Return the [X, Y] coordinate for the center point of the cell that contains the specified text.  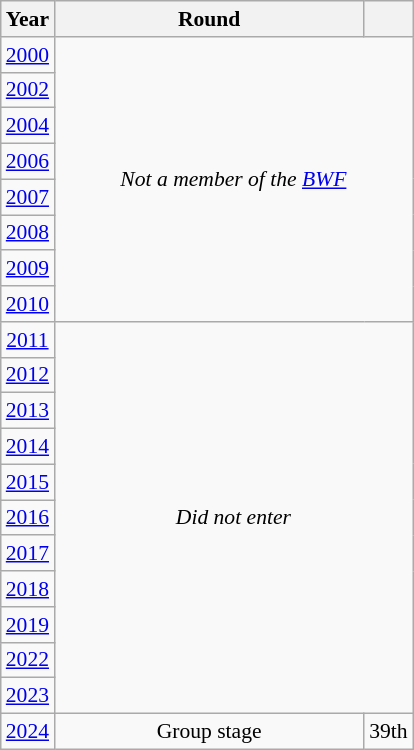
2008 [28, 233]
2004 [28, 126]
2006 [28, 162]
2018 [28, 589]
Year [28, 19]
39th [388, 732]
2015 [28, 482]
2007 [28, 197]
2016 [28, 518]
2002 [28, 90]
2017 [28, 554]
2023 [28, 696]
2024 [28, 732]
2000 [28, 55]
2011 [28, 340]
2022 [28, 660]
Did not enter [234, 518]
2013 [28, 411]
Group stage [209, 732]
2009 [28, 269]
2012 [28, 375]
Round [209, 19]
Not a member of the BWF [234, 180]
2019 [28, 625]
2010 [28, 304]
2014 [28, 447]
